Provide the [x, y] coordinate of the cell's center where the given text is located.  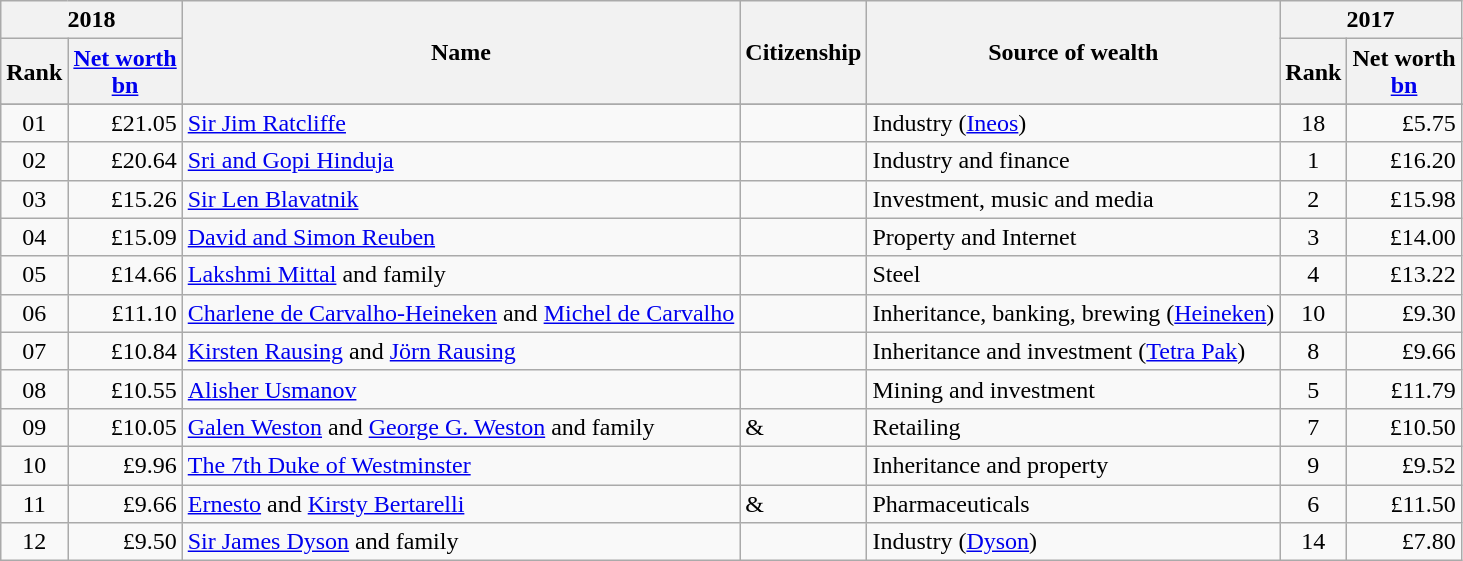
£7.80 [1404, 542]
5 [1314, 389]
£11.79 [1404, 389]
£20.64 [125, 161]
Kirsten Rausing and Jörn Rausing [461, 351]
Ernesto and Kirsty Bertarelli [461, 503]
Industry (Ineos) [1074, 123]
Charlene de Carvalho-Heineken and Michel de Carvalho [461, 313]
The 7th Duke of Westminster [461, 465]
£10.84 [125, 351]
01 [34, 123]
2018 [92, 20]
Citizenship [804, 52]
£9.50 [125, 542]
8 [1314, 351]
12 [34, 542]
£11.10 [125, 313]
Sir Jim Ratcliffe [461, 123]
Name [461, 52]
£15.09 [125, 237]
2017 [1370, 20]
£9.96 [125, 465]
4 [1314, 275]
£9.52 [1404, 465]
Mining and investment [1074, 389]
Galen Weston and George G. Weston and family [461, 427]
09 [34, 427]
Industry and finance [1074, 161]
7 [1314, 427]
Sri and Gopi Hinduja [461, 161]
Source of wealth [1074, 52]
07 [34, 351]
Inheritance, banking, brewing (Heineken) [1074, 313]
3 [1314, 237]
06 [34, 313]
£10.50 [1404, 427]
2 [1314, 199]
£15.26 [125, 199]
Inheritance and property [1074, 465]
08 [34, 389]
£10.05 [125, 427]
1 [1314, 161]
14 [1314, 542]
£10.55 [125, 389]
05 [34, 275]
£5.75 [1404, 123]
£9.30 [1404, 313]
£13.22 [1404, 275]
£15.98 [1404, 199]
David and Simon Reuben [461, 237]
Property and Internet [1074, 237]
02 [34, 161]
04 [34, 237]
Inheritance and investment (Tetra Pak) [1074, 351]
9 [1314, 465]
Alisher Usmanov [461, 389]
£14.00 [1404, 237]
Industry (Dyson) [1074, 542]
Sir Len Blavatnik [461, 199]
Retailing [1074, 427]
Pharmaceuticals [1074, 503]
18 [1314, 123]
Investment, music and media [1074, 199]
£11.50 [1404, 503]
11 [34, 503]
£14.66 [125, 275]
03 [34, 199]
£16.20 [1404, 161]
6 [1314, 503]
Sir James Dyson and family [461, 542]
£21.05 [125, 123]
Lakshmi Mittal and family [461, 275]
Steel [1074, 275]
